Extract the [x, y] coordinate from the center of the cell holding the provided text.  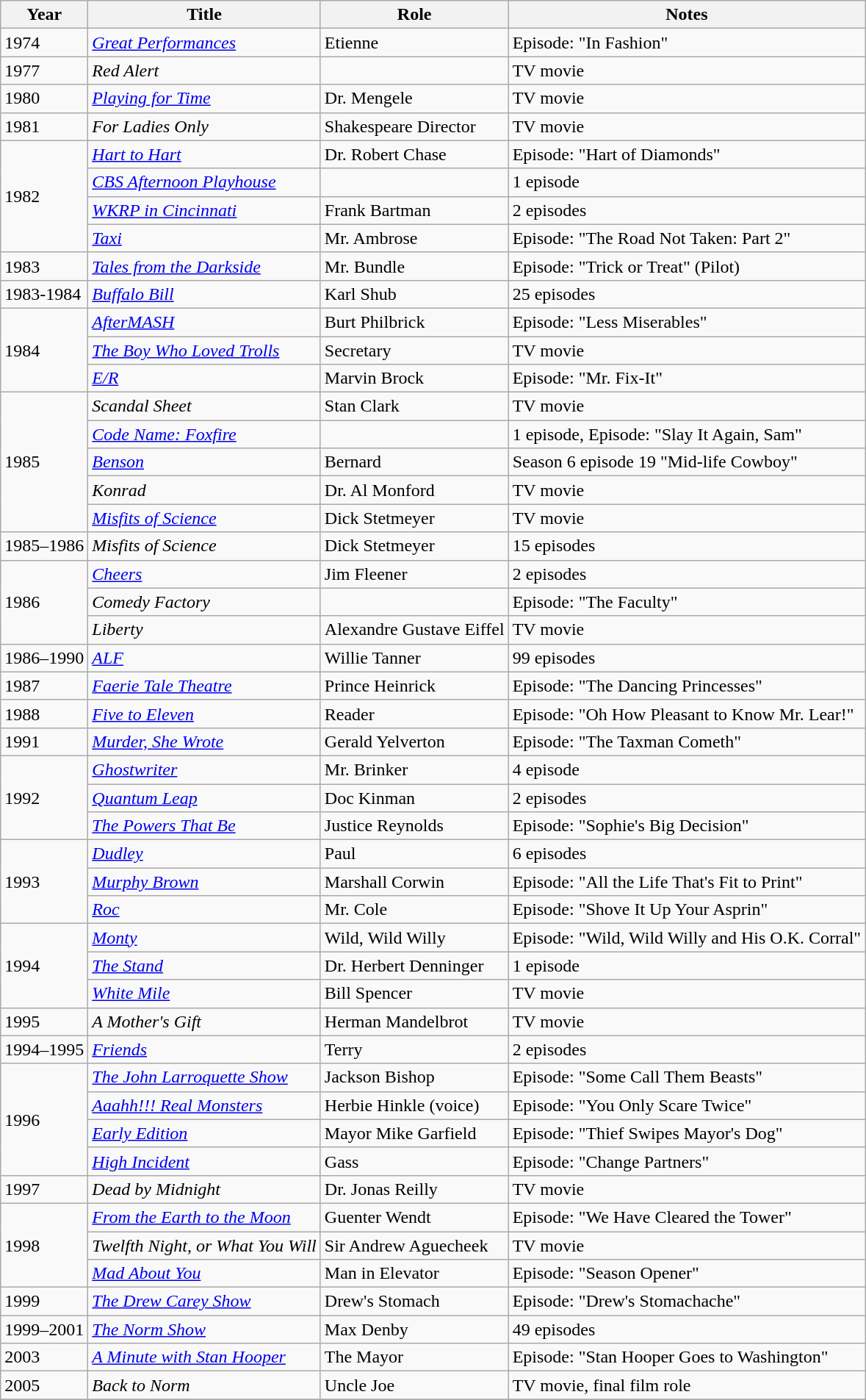
Title [204, 15]
Mr. Bundle [414, 266]
Etienne [414, 43]
Karl Shub [414, 294]
4 episode [687, 769]
Wild, Wild Willy [414, 938]
Quantum Leap [204, 797]
Year [44, 15]
A Mother's Gift [204, 1022]
Jackson Bishop [414, 1077]
Dr. Al Monford [414, 490]
Monty [204, 938]
Alexandre Gustave Eiffel [414, 630]
Episode: "The Taxman Cometh" [687, 742]
Playing for Time [204, 98]
Mayor Mike Garfield [414, 1133]
1994 [44, 966]
Drew's Stomach [414, 1302]
The Norm Show [204, 1329]
Comedy Factory [204, 602]
Episode: "All the Life That's Fit to Print" [687, 882]
1997 [44, 1189]
Herbie Hinkle (voice) [414, 1105]
49 episodes [687, 1329]
Tales from the Darkside [204, 266]
Episode: "Mr. Fix-It" [687, 378]
1983-1984 [44, 294]
Dr. Mengele [414, 98]
High Incident [204, 1161]
ALF [204, 658]
Murphy Brown [204, 882]
Episode: "We Have Cleared the Tower" [687, 1217]
Shakespeare Director [414, 126]
Frank Bartman [414, 210]
Early Edition [204, 1133]
Mr. Brinker [414, 769]
Taxi [204, 238]
1985 [44, 462]
Friends [204, 1049]
Mr. Ambrose [414, 238]
6 episodes [687, 854]
Justice Reynolds [414, 826]
1984 [44, 350]
White Mile [204, 994]
Benson [204, 462]
Code Name: Foxfire [204, 434]
Episode: "In Fashion" [687, 43]
Guenter Wendt [414, 1217]
Episode: "Oh How Pleasant to Know Mr. Lear!" [687, 714]
1993 [44, 882]
Mr. Cole [414, 910]
TV movie, final film role [687, 1385]
Sir Andrew Aguecheek [414, 1246]
1983 [44, 266]
Episode: "The Faculty" [687, 602]
Bill Spencer [414, 994]
25 episodes [687, 294]
Murder, She Wrote [204, 742]
1982 [44, 196]
Episode: "Shove It Up Your Asprin" [687, 910]
Stan Clark [414, 406]
E/R [204, 378]
WKRP in Cincinnati [204, 210]
Buffalo Bill [204, 294]
Episode: "Thief Swipes Mayor's Dog" [687, 1133]
Marshall Corwin [414, 882]
The Mayor [414, 1357]
Episode: "Drew's Stomachache" [687, 1302]
The Powers That Be [204, 826]
1986 [44, 602]
Gass [414, 1161]
Ghostwriter [204, 769]
CBS Afternoon Playhouse [204, 182]
Episode: "Sophie's Big Decision" [687, 826]
Five to Eleven [204, 714]
Episode: "Wild, Wild Willy and His O.K. Corral" [687, 938]
Great Performances [204, 43]
1995 [44, 1022]
The Drew Carey Show [204, 1302]
Season 6 episode 19 "Mid-life Cowboy" [687, 462]
1986–1990 [44, 658]
Twelfth Night, or What You Will [204, 1246]
The John Larroquette Show [204, 1077]
Herman Mandelbrot [414, 1022]
Paul [414, 854]
1988 [44, 714]
Episode: "Hart of Diamonds" [687, 154]
1985–1986 [44, 546]
Konrad [204, 490]
Episode: "You Only Scare Twice" [687, 1105]
Doc Kinman [414, 797]
1981 [44, 126]
Reader [414, 714]
Aaahh!!! Real Monsters [204, 1105]
A Minute with Stan Hooper [204, 1357]
Bernard [414, 462]
1999–2001 [44, 1329]
Prince Heinrick [414, 686]
Episode: "Season Opener" [687, 1274]
Secretary [414, 351]
The Boy Who Loved Trolls [204, 351]
1974 [44, 43]
Back to Norm [204, 1385]
Red Alert [204, 71]
Role [414, 15]
15 episodes [687, 546]
Scandal Sheet [204, 406]
Dr. Robert Chase [414, 154]
1980 [44, 98]
1991 [44, 742]
1992 [44, 797]
Episode: "The Dancing Princesses" [687, 686]
Hart to Hart [204, 154]
1998 [44, 1245]
1994–1995 [44, 1049]
Episode: "Some Call Them Beasts" [687, 1077]
Burt Philbrick [414, 322]
Willie Tanner [414, 658]
2005 [44, 1385]
1987 [44, 686]
Max Denby [414, 1329]
Jim Fleener [414, 574]
Episode: "Change Partners" [687, 1161]
1996 [44, 1119]
Dead by Midnight [204, 1189]
Dr. Jonas Reilly [414, 1189]
Dr. Herbert Denninger [414, 966]
Mad About You [204, 1274]
99 episodes [687, 658]
1 episode, Episode: "Slay It Again, Sam" [687, 434]
Episode: "The Road Not Taken: Part 2" [687, 238]
1999 [44, 1302]
AfterMASH [204, 322]
Uncle Joe [414, 1385]
For Ladies Only [204, 126]
Marvin Brock [414, 378]
Episode: "Trick or Treat" (Pilot) [687, 266]
Episode: "Stan Hooper Goes to Washington" [687, 1357]
1977 [44, 71]
Cheers [204, 574]
Liberty [204, 630]
2003 [44, 1357]
Dudley [204, 854]
Roc [204, 910]
Episode: "Less Miserables" [687, 322]
The Stand [204, 966]
From the Earth to the Moon [204, 1217]
Man in Elevator [414, 1274]
Faerie Tale Theatre [204, 686]
Terry [414, 1049]
Gerald Yelverton [414, 742]
Notes [687, 15]
